Capture the cell that displays the provided text and extract its [x, y] central coordinate. 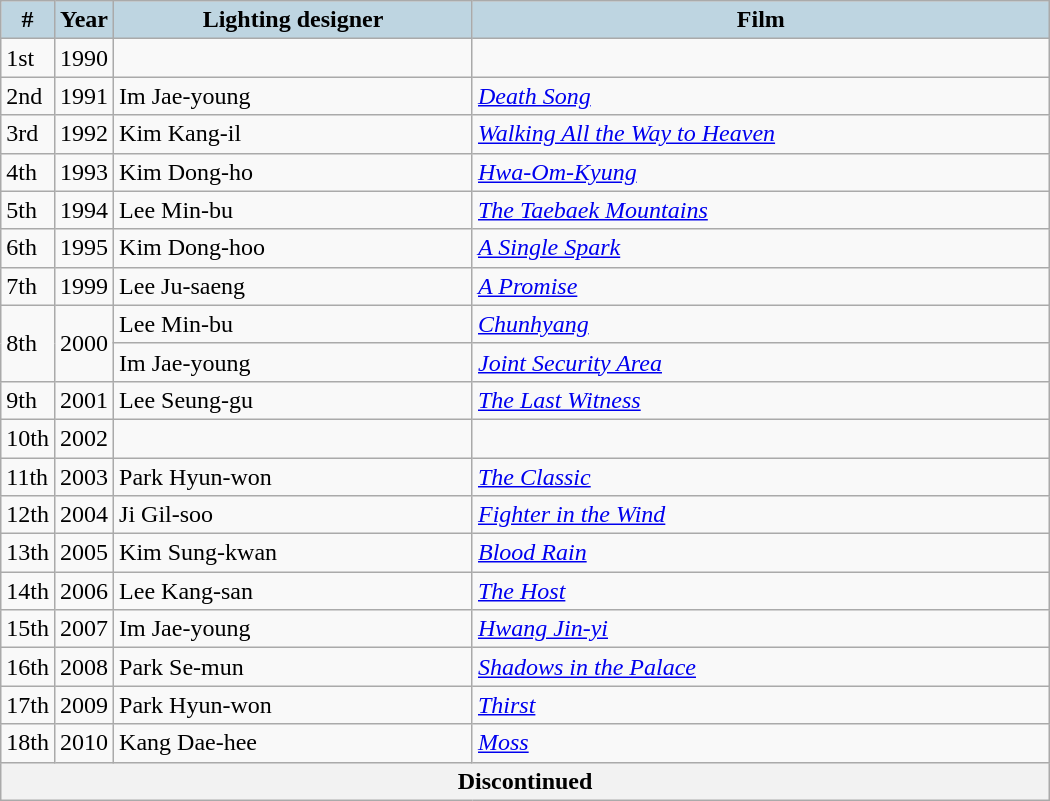
Film [760, 20]
The Taebaek Mountains [760, 210]
2008 [84, 667]
2007 [84, 629]
14th [28, 591]
Year [84, 20]
The Host [760, 591]
16th [28, 667]
2005 [84, 553]
2nd [28, 96]
8th [28, 343]
Walking All the Way to Heaven [760, 134]
1995 [84, 248]
2000 [84, 343]
Blood Rain [760, 553]
Hwang Jin-yi [760, 629]
1991 [84, 96]
# [28, 20]
2003 [84, 477]
A Single Spark [760, 248]
Shadows in the Palace [760, 667]
Lee Ju-saeng [294, 286]
Ji Gil-soo [294, 515]
Kim Dong-hoo [294, 248]
2001 [84, 400]
13th [28, 553]
Lee Kang-san [294, 591]
Lighting designer [294, 20]
1st [28, 58]
1992 [84, 134]
10th [28, 438]
5th [28, 210]
Park Se-mun [294, 667]
1994 [84, 210]
Death Song [760, 96]
4th [28, 172]
Kim Dong-ho [294, 172]
2009 [84, 705]
1993 [84, 172]
2006 [84, 591]
15th [28, 629]
Moss [760, 743]
Chunhyang [760, 324]
Kim Kang-il [294, 134]
Thirst [760, 705]
Kim Sung-kwan [294, 553]
Discontinued [525, 781]
7th [28, 286]
2004 [84, 515]
12th [28, 515]
A Promise [760, 286]
6th [28, 248]
Fighter in the Wind [760, 515]
The Classic [760, 477]
Hwa-Om-Kyung [760, 172]
Kang Dae-hee [294, 743]
18th [28, 743]
1990 [84, 58]
17th [28, 705]
Joint Security Area [760, 362]
11th [28, 477]
3rd [28, 134]
1999 [84, 286]
The Last Witness [760, 400]
2010 [84, 743]
2002 [84, 438]
9th [28, 400]
Lee Seung-gu [294, 400]
